Output the (X, Y) coordinate of the center of the cell containing the given text.  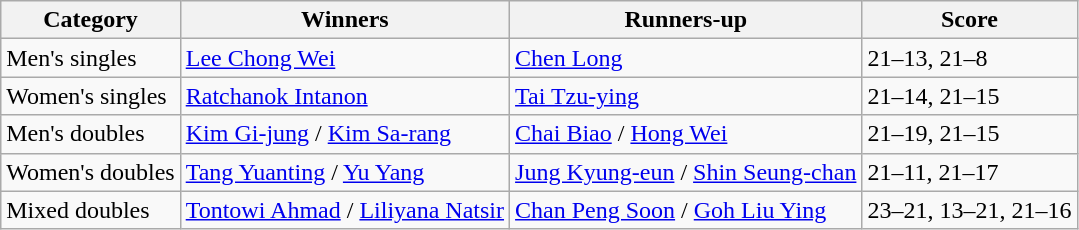
Tang Yuanting / Yu Yang (344, 172)
Jung Kyung-eun / Shin Seung-chan (686, 172)
Winners (344, 20)
Men's doubles (90, 134)
Chen Long (686, 58)
Score (970, 20)
Ratchanok Intanon (344, 96)
Tontowi Ahmad / Liliyana Natsir (344, 210)
Tai Tzu-ying (686, 96)
Chai Biao / Hong Wei (686, 134)
21–19, 21–15 (970, 134)
Runners-up (686, 20)
Men's singles (90, 58)
Kim Gi-jung / Kim Sa-rang (344, 134)
Women's doubles (90, 172)
Chan Peng Soon / Goh Liu Ying (686, 210)
21–13, 21–8 (970, 58)
Mixed doubles (90, 210)
Category (90, 20)
Lee Chong Wei (344, 58)
Women's singles (90, 96)
21–14, 21–15 (970, 96)
23–21, 13–21, 21–16 (970, 210)
21–11, 21–17 (970, 172)
